From the cell containing the given text, extract its center point as [x, y] coordinate. 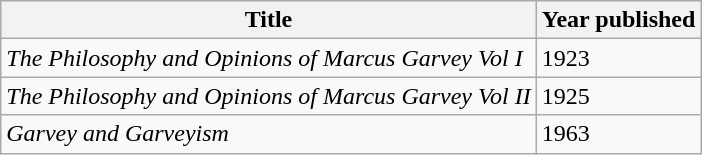
1923 [618, 58]
Garvey and Garveyism [268, 134]
Year published [618, 20]
Title [268, 20]
1925 [618, 96]
1963 [618, 134]
The Philosophy and Opinions of Marcus Garvey Vol II [268, 96]
The Philosophy and Opinions of Marcus Garvey Vol I [268, 58]
